Return the (X, Y) coordinate for the center point of the cell that contains the specified text.  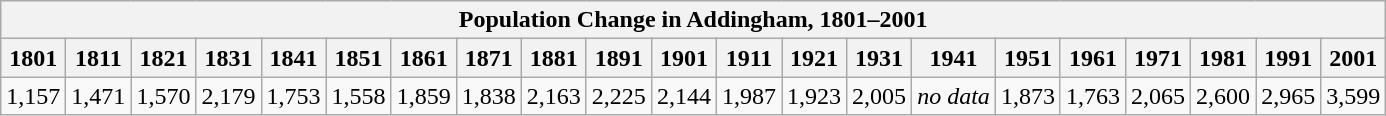
3,599 (1354, 96)
2,965 (1288, 96)
1831 (228, 58)
2001 (1354, 58)
1,570 (164, 96)
2,225 (618, 96)
1921 (814, 58)
1981 (1224, 58)
Population Change in Addingham, 1801–2001 (694, 20)
1811 (98, 58)
1,873 (1028, 96)
1861 (424, 58)
1821 (164, 58)
no data (954, 96)
1881 (554, 58)
1,558 (358, 96)
2,163 (554, 96)
1,923 (814, 96)
1,859 (424, 96)
1961 (1092, 58)
1911 (748, 58)
2,600 (1224, 96)
1,753 (294, 96)
1901 (684, 58)
1841 (294, 58)
1941 (954, 58)
1871 (488, 58)
1971 (1158, 58)
1801 (34, 58)
1,838 (488, 96)
2,179 (228, 96)
2,005 (880, 96)
1851 (358, 58)
2,065 (1158, 96)
1891 (618, 58)
1,471 (98, 96)
1991 (1288, 58)
1931 (880, 58)
1,763 (1092, 96)
1,157 (34, 96)
1,987 (748, 96)
1951 (1028, 58)
2,144 (684, 96)
